Output the [X, Y] coordinate of the center of the cell containing the given text.  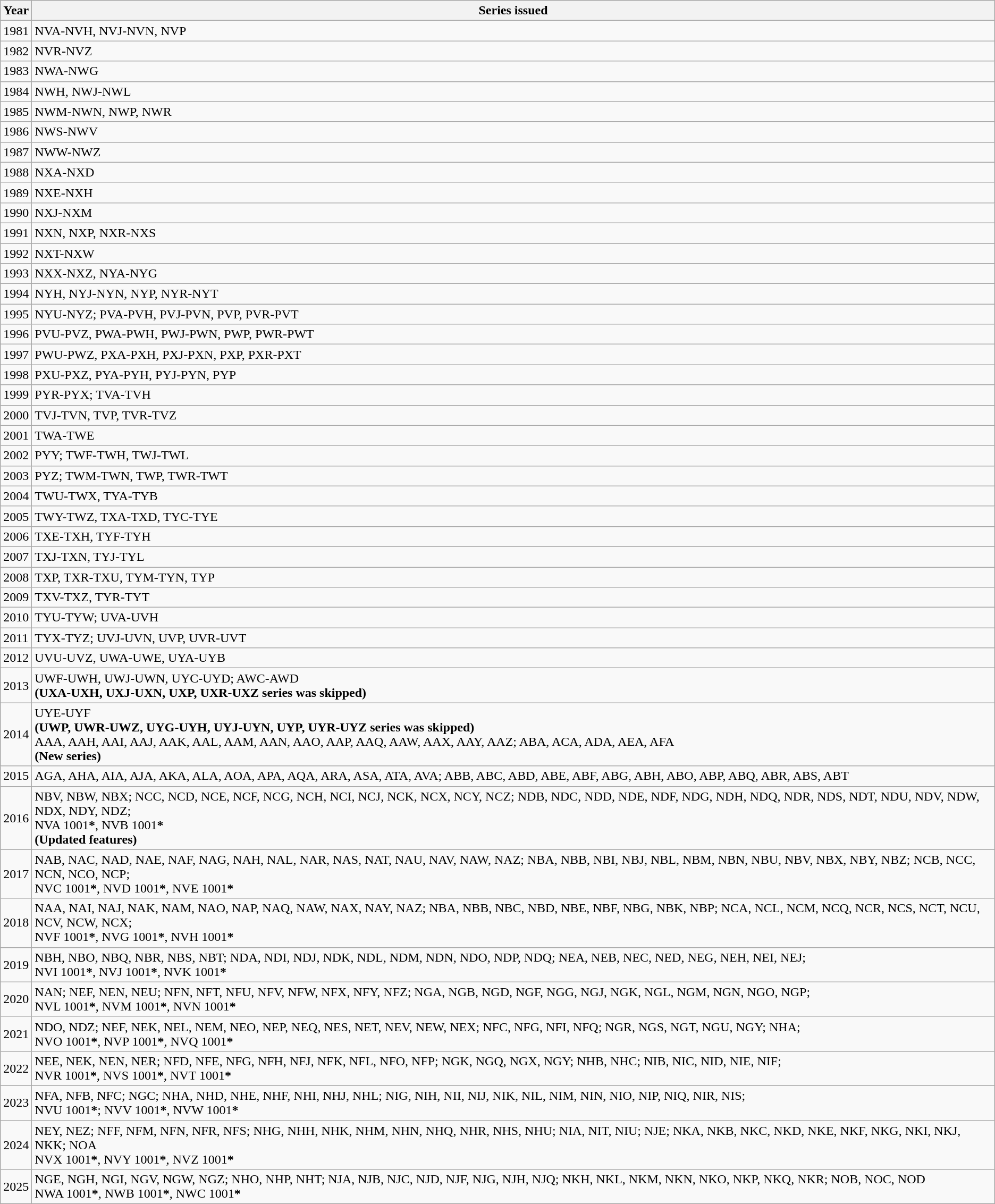
NWM-NWN, NWP, NWR [513, 112]
TXV-TXZ, TYR-TYT [513, 597]
2021 [16, 1033]
UVU-UVZ, UWA-UWE, UYA-UYB [513, 658]
PVU-PVZ, PWA-PWH, PWJ-PWN, PWP, PWR-PWT [513, 334]
1994 [16, 294]
1986 [16, 132]
2000 [16, 415]
2024 [16, 1145]
2006 [16, 536]
TWA-TWE [513, 435]
TXP, TXR-TXU, TYM-TYN, TYP [513, 577]
1993 [16, 274]
1996 [16, 334]
1987 [16, 152]
2011 [16, 638]
TWU-TWX, TYA-TYB [513, 496]
PWU-PWZ, PXA-PXH, PXJ-PXN, PXP, PXR-PXT [513, 355]
Year [16, 11]
PYR-PYX; TVA-TVH [513, 395]
2023 [16, 1102]
2018 [16, 923]
2013 [16, 686]
PYZ; TWM-TWN, TWP, TWR-TWT [513, 476]
1989 [16, 192]
NXJ-NXM [513, 213]
PYY; TWF-TWH, TWJ-TWL [513, 456]
2016 [16, 818]
TWY-TWZ, TXA-TXD, TYC-TYE [513, 516]
2010 [16, 618]
2025 [16, 1186]
1999 [16, 395]
1984 [16, 91]
1998 [16, 375]
PXU-PXZ, PYA-PYH, PYJ-PYN, PYP [513, 375]
2001 [16, 435]
2002 [16, 456]
1981 [16, 31]
Series issued [513, 11]
2004 [16, 496]
NWH, NWJ-NWL [513, 91]
NWW-NWZ [513, 152]
2012 [16, 658]
2009 [16, 597]
NXA-NXD [513, 172]
NVA-NVH, NVJ-NVN, NVP [513, 31]
NYH, NYJ-NYN, NYP, NYR-NYT [513, 294]
1992 [16, 254]
2022 [16, 1068]
NXT-NXW [513, 254]
NWA-NWG [513, 71]
TYU-TYW; UVA-UVH [513, 618]
2003 [16, 476]
1990 [16, 213]
2014 [16, 735]
NVR-NVZ [513, 51]
TVJ-TVN, TVP, TVR-TVZ [513, 415]
1988 [16, 172]
1983 [16, 71]
2005 [16, 516]
1985 [16, 112]
NXN, NXP, NXR-NXS [513, 233]
2008 [16, 577]
TXE-TXH, TYF-TYH [513, 536]
1982 [16, 51]
NYU-NYZ; PVA-PVH, PVJ-PVN, PVP, PVR-PVT [513, 314]
TYX-TYZ; UVJ-UVN, UVP, UVR-UVT [513, 638]
2017 [16, 874]
TXJ-TXN, TYJ-TYL [513, 557]
AGA, AHA, AIA, AJA, AKA, ALA, AOA, APA, AQA, ARA, ASA, ATA, AVA; ABB, ABC, ABD, ABE, ABF, ABG, ABH, ABO, ABP, ABQ, ABR, ABS, ABT [513, 776]
NXX-NXZ, NYA-NYG [513, 274]
NWS-NWV [513, 132]
1991 [16, 233]
NXE-NXH [513, 192]
1997 [16, 355]
UWF-UWH, UWJ-UWN, UYC-UYD; AWC-AWD(UXA-UXH, UXJ-UXN, UXP, UXR-UXZ series was skipped) [513, 686]
2019 [16, 964]
2015 [16, 776]
2020 [16, 999]
2007 [16, 557]
1995 [16, 314]
